Provide the [X, Y] coordinate of the cell's center where the given text is located.  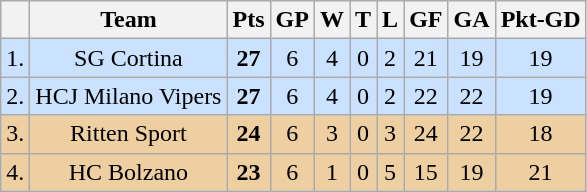
L [390, 20]
15 [426, 172]
18 [540, 134]
Pkt-GD [540, 20]
5 [390, 172]
GP [292, 20]
W [332, 20]
GA [472, 20]
GF [426, 20]
1. [16, 58]
HC Bolzano [128, 172]
23 [248, 172]
Ritten Sport [128, 134]
1 [332, 172]
Team [128, 20]
3. [16, 134]
2. [16, 96]
HCJ Milano Vipers [128, 96]
4. [16, 172]
Pts [248, 20]
SG Cortina [128, 58]
T [364, 20]
